For the text-containing cell, return its midpoint in [X, Y] coordinate format. 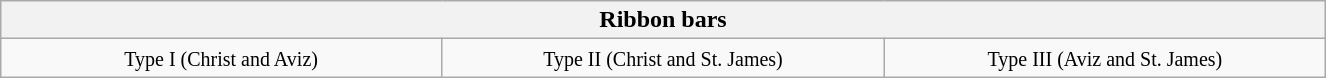
Type I (Christ and Aviz) [221, 58]
Type II (Christ and St. James) [663, 58]
Type III (Aviz and St. James) [1105, 58]
Ribbon bars [663, 20]
